Return (x, y) of the center of cell containing provided text 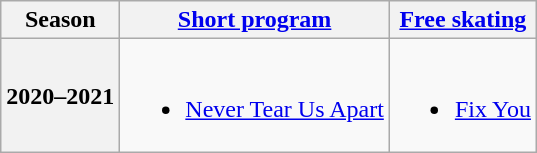
2020–2021 (60, 96)
Free skating (462, 20)
Season (60, 20)
Fix You (462, 96)
Short program (255, 20)
Never Tear Us Apart (255, 96)
